Find where the given text appears and provide that cell's center as (x, y) coordinate. 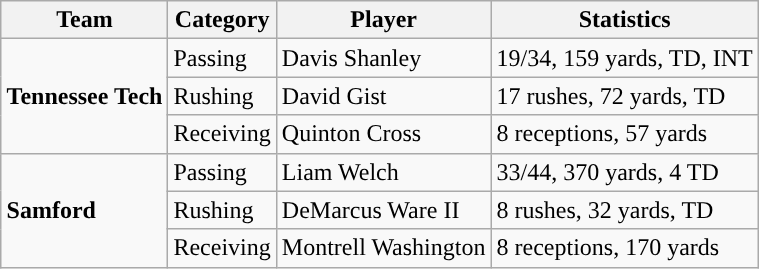
33/44, 370 yards, 4 TD (624, 172)
DeMarcus Ware II (384, 210)
Montrell Washington (384, 248)
Category (222, 20)
Davis Shanley (384, 58)
19/34, 159 yards, TD, INT (624, 58)
Tennessee Tech (84, 96)
8 receptions, 57 yards (624, 134)
Team (84, 20)
Liam Welch (384, 172)
Statistics (624, 20)
Player (384, 20)
David Gist (384, 96)
Samford (84, 210)
17 rushes, 72 yards, TD (624, 96)
8 receptions, 170 yards (624, 248)
8 rushes, 32 yards, TD (624, 210)
Quinton Cross (384, 134)
